Capture the cell that displays the provided text and extract its [X, Y] central coordinate. 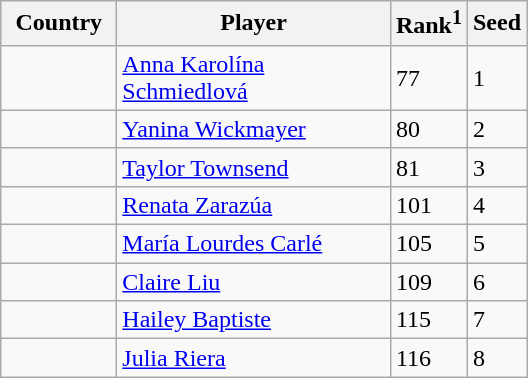
2 [496, 129]
Country [59, 24]
80 [428, 129]
105 [428, 244]
8 [496, 358]
Rank1 [428, 24]
Renata Zarazúa [254, 205]
Player [254, 24]
3 [496, 167]
6 [496, 282]
115 [428, 320]
116 [428, 358]
Julia Riera [254, 358]
4 [496, 205]
5 [496, 244]
Seed [496, 24]
1 [496, 78]
Yanina Wickmayer [254, 129]
77 [428, 78]
María Lourdes Carlé [254, 244]
Anna Karolína Schmiedlová [254, 78]
Hailey Baptiste [254, 320]
Claire Liu [254, 282]
Taylor Townsend [254, 167]
101 [428, 205]
7 [496, 320]
109 [428, 282]
81 [428, 167]
